Provide the (X, Y) coordinate of the cell's center where the given text is located.  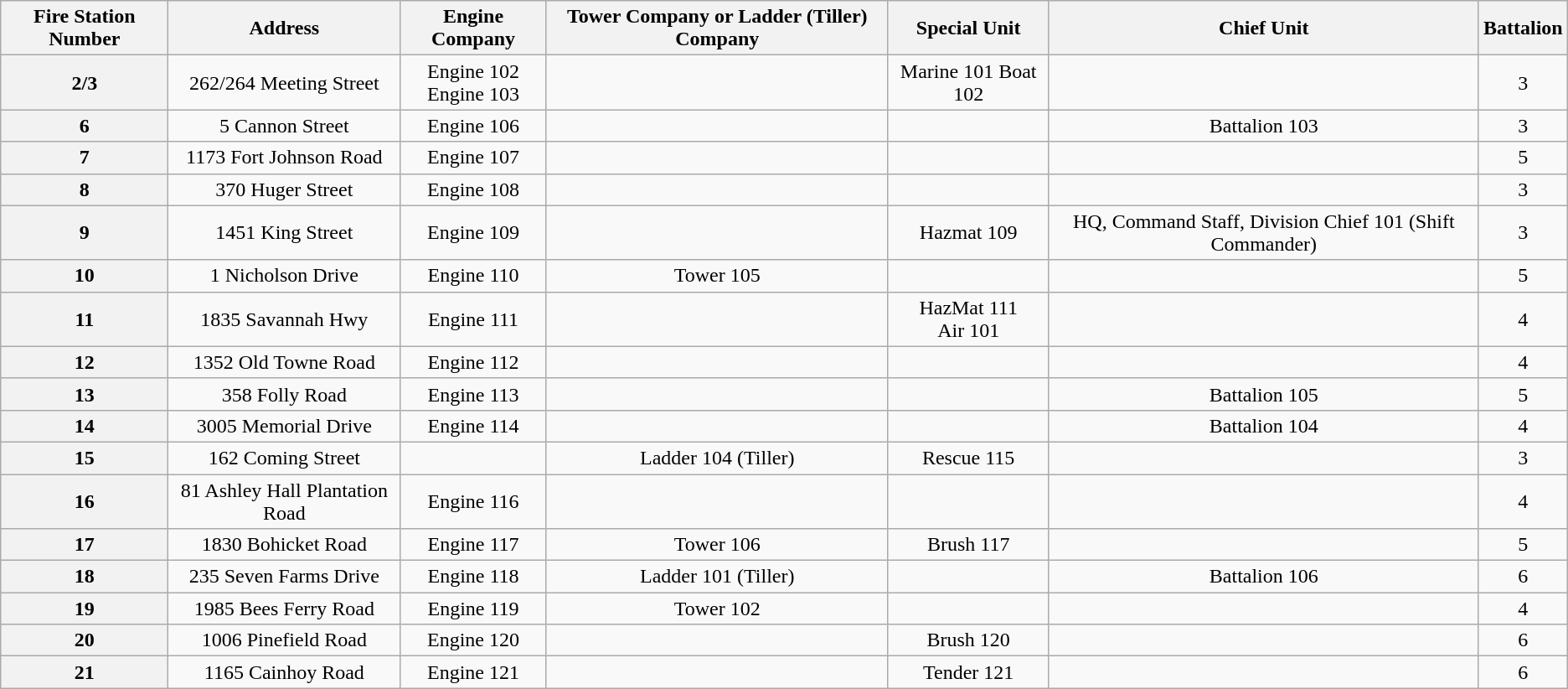
Engine 119 (474, 609)
9 (85, 233)
HazMat 111Air 101 (968, 319)
7 (85, 158)
5 Cannon Street (285, 126)
10 (85, 276)
HQ, Command Staff, Division Chief 101 (Shift Commander) (1263, 233)
Special Unit (968, 28)
Engine 111 (474, 319)
Tower Company or Ladder (Tiller) Company (717, 28)
Battalion 103 (1263, 126)
Engine 109 (474, 233)
Address (285, 28)
Brush 120 (968, 640)
21 (85, 672)
2/3 (85, 82)
Engine 118 (474, 577)
14 (85, 426)
17 (85, 545)
Engine 106 (474, 126)
16 (85, 501)
Ladder 101 (Tiller) (717, 577)
8 (85, 189)
1985 Bees Ferry Road (285, 609)
Fire Station Number (85, 28)
358 Folly Road (285, 394)
18 (85, 577)
Engine 117 (474, 545)
Battalion 105 (1263, 394)
1835 Savannah Hwy (285, 319)
Engine 114 (474, 426)
262/264 Meeting Street (285, 82)
1006 Pinefield Road (285, 640)
Chief Unit (1263, 28)
Engine 112 (474, 362)
Engine Company (474, 28)
3005 Memorial Drive (285, 426)
Battalion 106 (1263, 577)
1830 Bohicket Road (285, 545)
370 Huger Street (285, 189)
Battalion (1523, 28)
81 Ashley Hall Plantation Road (285, 501)
Engine 102Engine 103 (474, 82)
11 (85, 319)
Engine 113 (474, 394)
Battalion 104 (1263, 426)
Hazmat 109 (968, 233)
1165 Cainhoy Road (285, 672)
Engine 107 (474, 158)
12 (85, 362)
Tower 105 (717, 276)
Engine 120 (474, 640)
Tower 106 (717, 545)
13 (85, 394)
15 (85, 458)
Rescue 115 (968, 458)
Tower 102 (717, 609)
Tender 121 (968, 672)
Engine 110 (474, 276)
19 (85, 609)
Brush 117 (968, 545)
1 Nicholson Drive (285, 276)
235 Seven Farms Drive (285, 577)
1352 Old Towne Road (285, 362)
Ladder 104 (Tiller) (717, 458)
1451 King Street (285, 233)
20 (85, 640)
162 Coming Street (285, 458)
Engine 116 (474, 501)
1173 Fort Johnson Road (285, 158)
Engine 121 (474, 672)
Engine 108 (474, 189)
Marine 101 Boat 102 (968, 82)
